Find where the given text appears and provide that cell's center as (X, Y) coordinate. 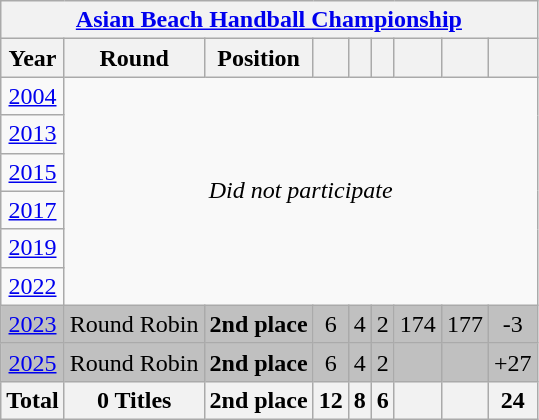
2019 (33, 248)
174 (418, 324)
0 Titles (134, 400)
2013 (33, 134)
-3 (512, 324)
Total (33, 400)
Asian Beach Handball Championship (269, 20)
Year (33, 58)
2023 (33, 324)
Did not participate (300, 191)
+27 (512, 362)
12 (330, 400)
2022 (33, 286)
177 (464, 324)
2025 (33, 362)
2017 (33, 210)
2015 (33, 172)
24 (512, 400)
2004 (33, 96)
Position (258, 58)
Round (134, 58)
8 (360, 400)
